From the cell containing the given text, extract its center point as [x, y] coordinate. 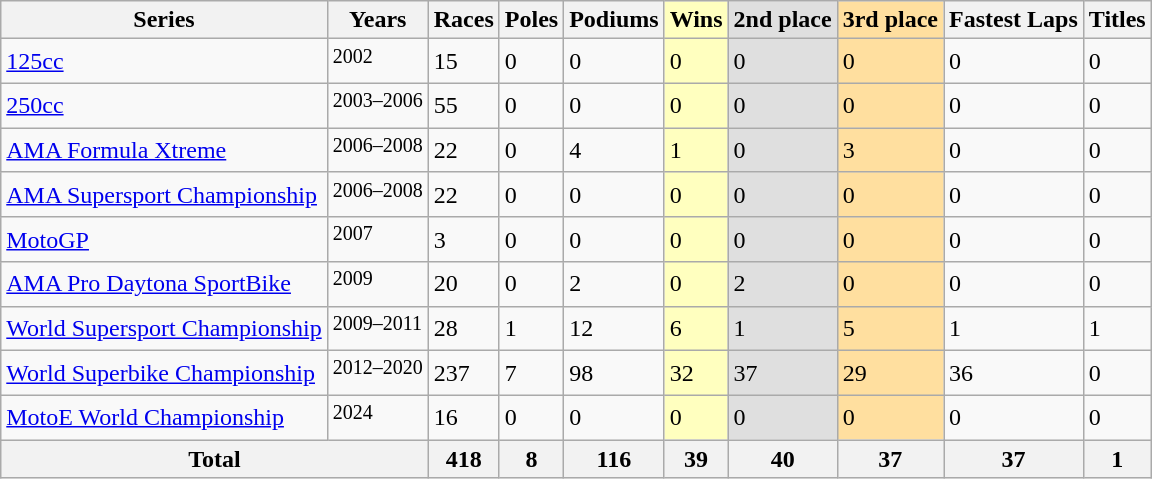
Podiums [614, 20]
2024 [378, 418]
12 [614, 328]
20 [464, 284]
55 [464, 106]
AMA Pro Daytona SportBike [164, 284]
4 [614, 150]
2009–2011 [378, 328]
29 [890, 374]
5 [890, 328]
2012–2020 [378, 374]
Years [378, 20]
36 [1014, 374]
AMA Supersport Championship [164, 194]
2003–2006 [378, 106]
Races [464, 20]
Wins [696, 20]
AMA Formula Xtreme [164, 150]
250cc [164, 106]
39 [696, 459]
Total [215, 459]
125cc [164, 62]
Fastest Laps [1014, 20]
16 [464, 418]
World Superbike Championship [164, 374]
2nd place [782, 20]
2002 [378, 62]
28 [464, 328]
418 [464, 459]
116 [614, 459]
40 [782, 459]
MotoGP [164, 240]
World Supersport Championship [164, 328]
MotoE World Championship [164, 418]
Series [164, 20]
2007 [378, 240]
2009 [378, 284]
237 [464, 374]
7 [531, 374]
Titles [1117, 20]
98 [614, 374]
15 [464, 62]
32 [696, 374]
Poles [531, 20]
3rd place [890, 20]
6 [696, 328]
8 [531, 459]
